Determine the [x, y] coordinate at the center of the cell enclosing the given text.  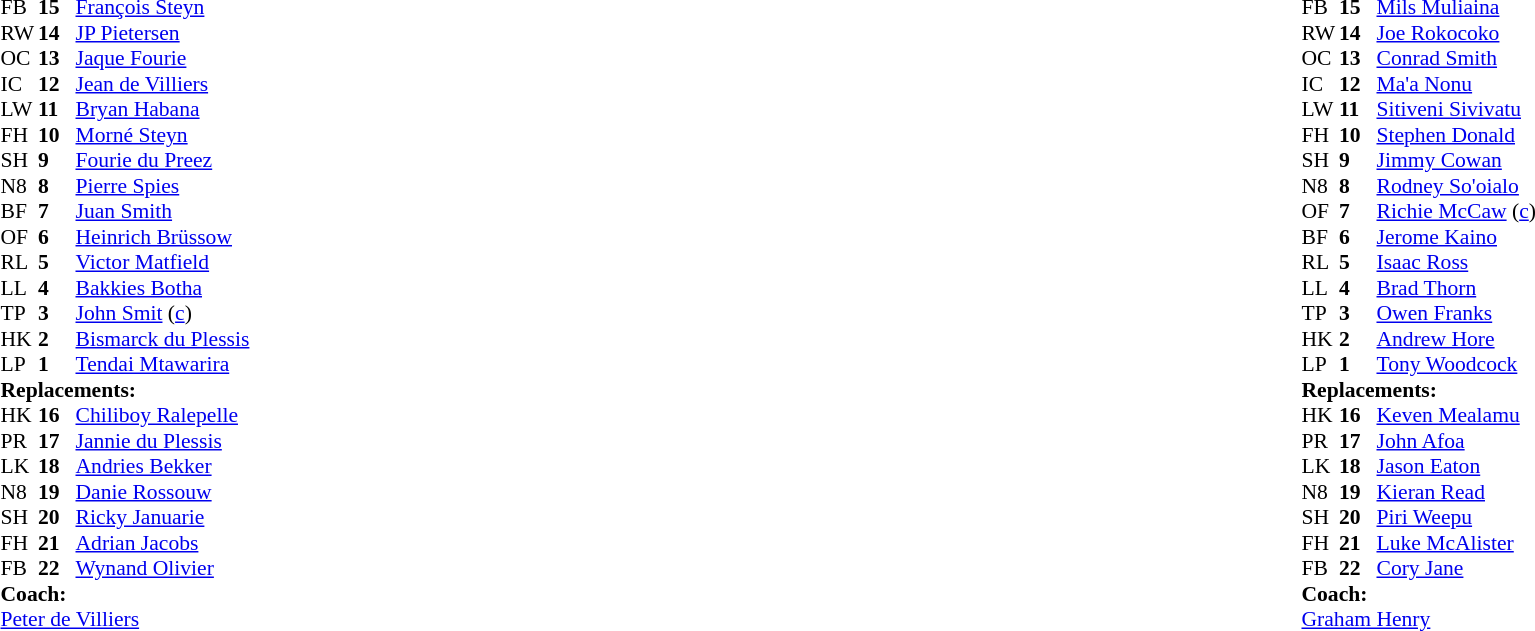
Bismarck du Plessis [163, 339]
Piri Weepu [1456, 517]
Tony Woodcock [1456, 365]
Fourie du Preez [163, 161]
Sitiveni Sivivatu [1456, 109]
Joe Rokocoko [1456, 33]
Jimmy Cowan [1456, 161]
Andrew Hore [1456, 339]
Juan Smith [163, 211]
Jerome Kaino [1456, 237]
Andries Bekker [163, 467]
Conrad Smith [1456, 59]
Pierre Spies [163, 186]
Jannie du Plessis [163, 441]
Jaque Fourie [163, 59]
Rodney So'oialo [1456, 186]
JP Pietersen [163, 33]
Morné Steyn [163, 135]
Owen Franks [1456, 313]
Adrian Jacobs [163, 543]
Kieran Read [1456, 492]
Stephen Donald [1456, 135]
Danie Rossouw [163, 492]
Chiliboy Ralepelle [163, 415]
Bryan Habana [163, 109]
Tendai Mtawarira [163, 365]
Wynand Olivier [163, 569]
John Afoa [1456, 441]
Keven Mealamu [1456, 415]
Ricky Januarie [163, 517]
Brad Thorn [1456, 288]
Ma'a Nonu [1456, 84]
Victor Matfield [163, 263]
Heinrich Brüssow [163, 237]
Jean de Villiers [163, 84]
Luke McAlister [1456, 543]
Bakkies Botha [163, 288]
John Smit (c) [163, 313]
Jason Eaton [1456, 467]
Richie McCaw (c) [1456, 211]
Isaac Ross [1456, 263]
Cory Jane [1456, 569]
